Provide the (X, Y) coordinate of the cell's center where the given text is located.  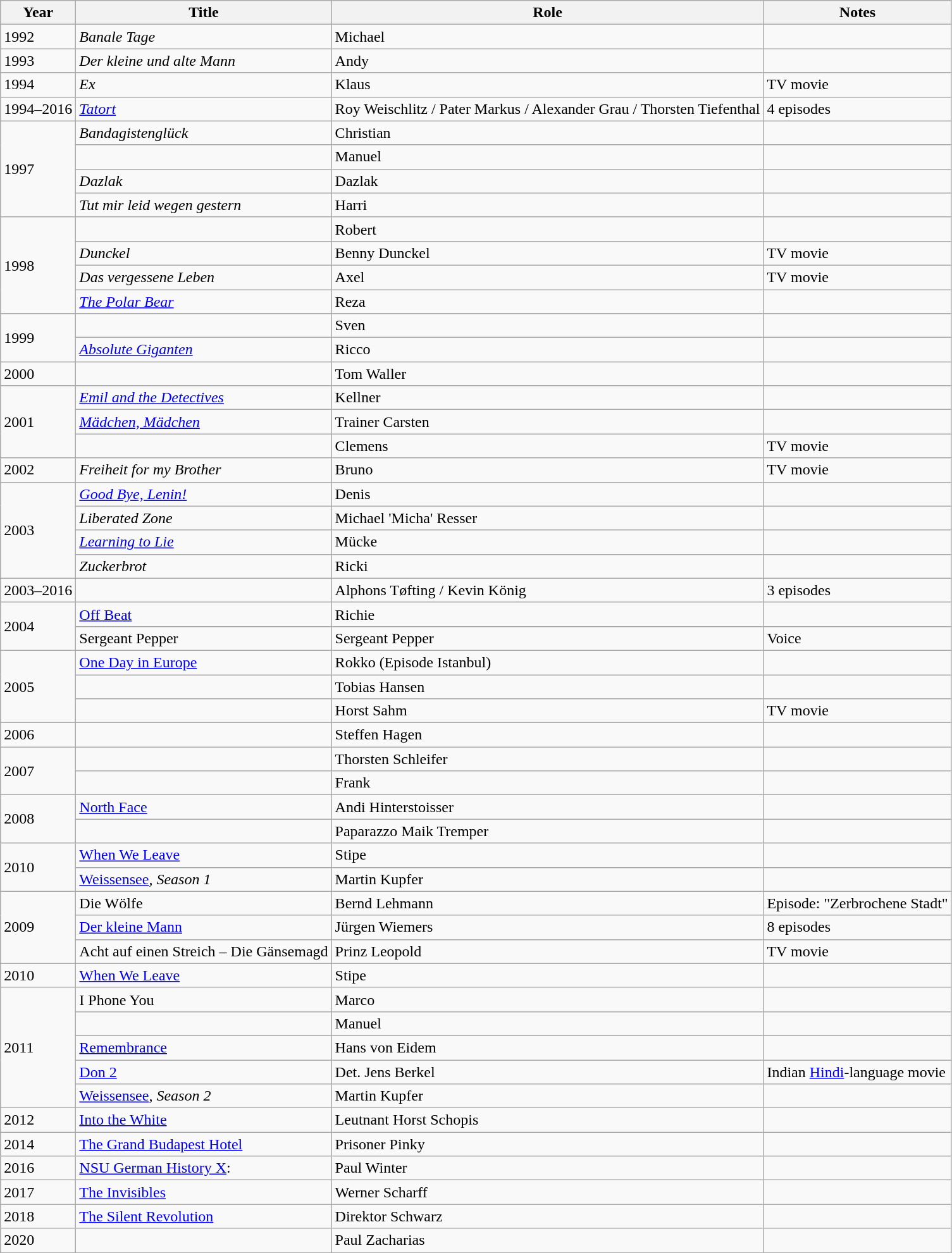
2000 (38, 374)
Michael 'Micha' Resser (548, 518)
Title (204, 13)
Alphons Tøfting / Kevin König (548, 590)
Axel (548, 277)
Harri (548, 205)
Christian (548, 133)
Marco (548, 999)
1993 (38, 61)
Frank (548, 783)
One Day in Europe (204, 662)
Mücke (548, 542)
2005 (38, 686)
Michael (548, 37)
Ricco (548, 350)
8 episodes (858, 927)
Into the White (204, 1120)
Das vergessene Leben (204, 277)
Weissensee, Season 2 (204, 1096)
The Silent Revolution (204, 1216)
Year (38, 13)
2007 (38, 771)
North Face (204, 807)
Episode: "Zerbrochene Stadt" (858, 903)
Mädchen, Mädchen (204, 422)
Notes (858, 13)
3 episodes (858, 590)
Paparazzo Maik Tremper (548, 831)
Bandagistenglück (204, 133)
Richie (548, 614)
2017 (38, 1192)
Emil and the Detectives (204, 398)
Remembrance (204, 1047)
Denis (548, 494)
Banale Tage (204, 37)
2003–2016 (38, 590)
Freiheit for my Brother (204, 470)
Die Wölfe (204, 903)
Hans von Eidem (548, 1047)
2001 (38, 422)
Andy (548, 61)
Tatort (204, 109)
Thorsten Schleifer (548, 759)
Don 2 (204, 1072)
Paul Zacharias (548, 1240)
Horst Sahm (548, 711)
Learning to Lie (204, 542)
Indian Hindi-language movie (858, 1072)
Good Bye, Lenin! (204, 494)
1997 (38, 169)
Bruno (548, 470)
I Phone You (204, 999)
Tut mir leid wegen gestern (204, 205)
Clemens (548, 446)
Andi Hinterstoisser (548, 807)
Tom Waller (548, 374)
2004 (38, 626)
Absolute Giganten (204, 350)
Tobias Hansen (548, 686)
Werner Scharff (548, 1192)
2002 (38, 470)
Ricki (548, 566)
2008 (38, 819)
The Grand Budapest Hotel (204, 1144)
1994–2016 (38, 109)
Ex (204, 85)
1992 (38, 37)
Kellner (548, 398)
Der kleine Mann (204, 927)
NSU German History X: (204, 1168)
2014 (38, 1144)
Rokko (Episode Istanbul) (548, 662)
Bernd Lehmann (548, 903)
Steffen Hagen (548, 735)
Klaus (548, 85)
Prisoner Pinky (548, 1144)
Acht auf einen Streich – Die Gänsemagd (204, 951)
The Invisibles (204, 1192)
The Polar Bear (204, 302)
Det. Jens Berkel (548, 1072)
Weissensee, Season 1 (204, 879)
2020 (38, 1240)
Off Beat (204, 614)
Benny Dunckel (548, 253)
2016 (38, 1168)
2003 (38, 530)
Robert (548, 229)
4 episodes (858, 109)
Paul Winter (548, 1168)
1998 (38, 265)
Roy Weischlitz / Pater Markus / Alexander Grau / Thorsten Tiefenthal (548, 109)
1994 (38, 85)
Dunckel (204, 253)
Leutnant Horst Schopis (548, 1120)
Prinz Leopold (548, 951)
Direktor Schwarz (548, 1216)
2009 (38, 927)
Reza (548, 302)
2018 (38, 1216)
Voice (858, 638)
Der kleine und alte Mann (204, 61)
2006 (38, 735)
2011 (38, 1047)
Zuckerbrot (204, 566)
Sven (548, 326)
Trainer Carsten (548, 422)
Jürgen Wiemers (548, 927)
Liberated Zone (204, 518)
2012 (38, 1120)
Role (548, 13)
1999 (38, 338)
